Scan for the cell matching the given text and deliver its (X, Y) coordinate at center. 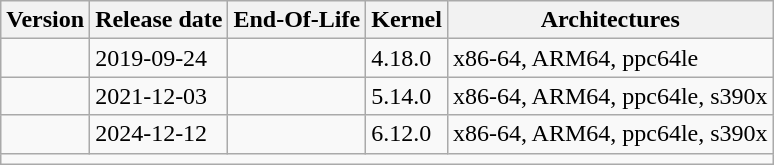
2024-12-12 (159, 134)
2019-09-24 (159, 58)
End-Of-Life (297, 20)
6.12.0 (407, 134)
4.18.0 (407, 58)
Architectures (610, 20)
Version (46, 20)
Release date (159, 20)
5.14.0 (407, 96)
Kernel (407, 20)
2021-12-03 (159, 96)
x86-64, ARM64, ppc64le (610, 58)
